Capture the cell that displays the provided text and extract its (x, y) central coordinate. 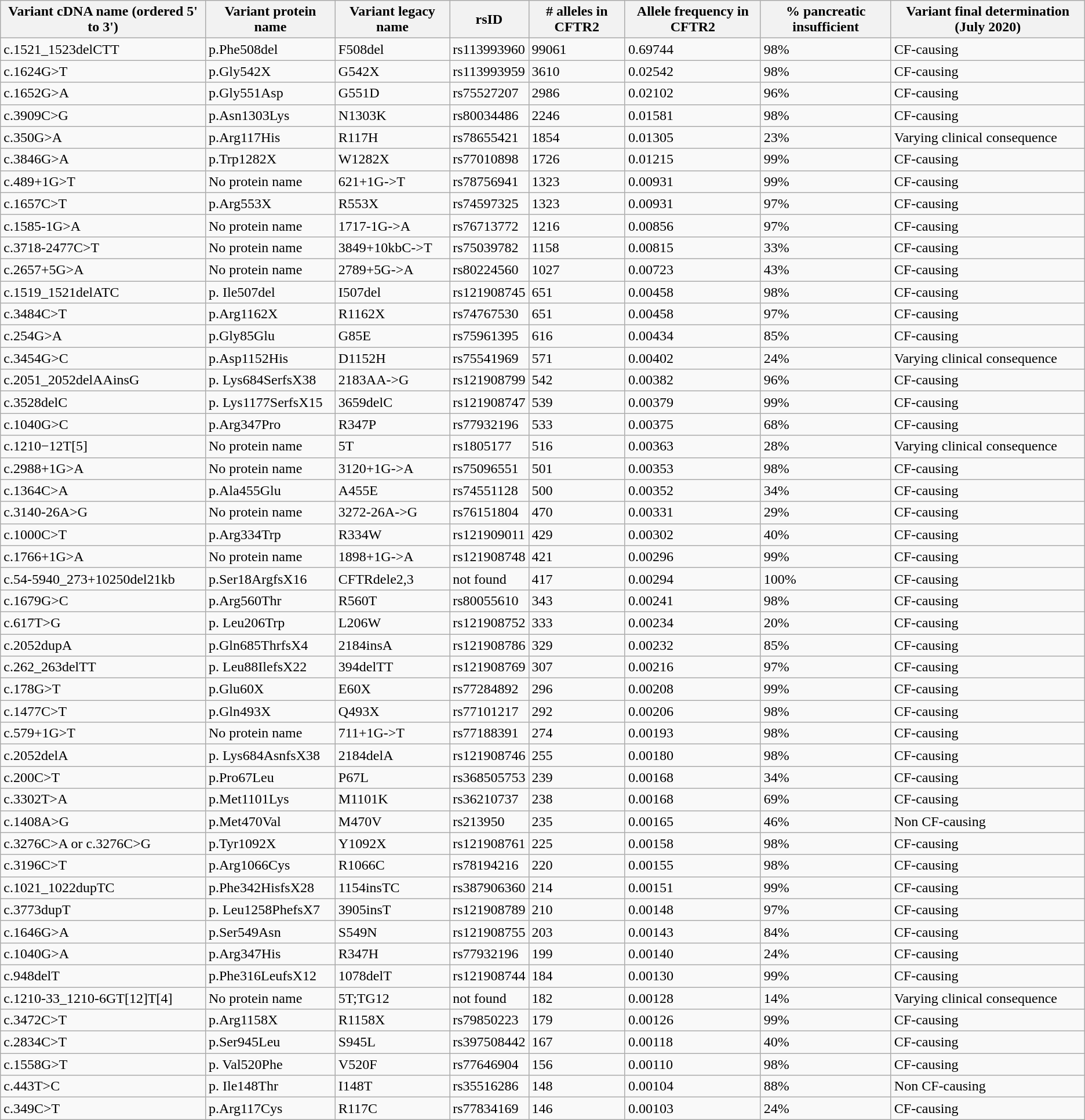
p.Ala455Glu (270, 490)
p.Arg334Trp (270, 534)
S945L (392, 1042)
0.00434 (693, 336)
0.00151 (693, 888)
3659delC (392, 402)
69% (825, 799)
0.00723 (693, 270)
c.3528delC (103, 402)
c.262_263delTT (103, 667)
210 (577, 910)
0.00193 (693, 733)
rs75961395 (489, 336)
L206W (392, 623)
c.1646G>A (103, 932)
146 (577, 1108)
c.1210-33_1210-6GT[12]T[4] (103, 998)
p.Gln493X (270, 711)
0.00118 (693, 1042)
c.54-5940_273+10250del21kb (103, 579)
c.3196C>T (103, 866)
0.00143 (693, 932)
292 (577, 711)
p.Glu60X (270, 689)
V520F (392, 1064)
c.2051_2052delAAinsG (103, 380)
p.Phe342HisfsX28 (270, 888)
0.00128 (693, 998)
c.1021_1022dupTC (103, 888)
0.00815 (693, 248)
rs78655421 (489, 137)
c.443T>C (103, 1086)
rs387906360 (489, 888)
c.1000C>T (103, 534)
Allele frequency in CFTR2 (693, 20)
c.2657+5G>A (103, 270)
p.Asn1303Lys (270, 115)
CFTRdele2,3 (392, 579)
c.1652G>A (103, 93)
20% (825, 623)
A455E (392, 490)
rs368505753 (489, 777)
p. Leu1258PhefsX7 (270, 910)
0.00375 (693, 424)
c.3718-2477C>T (103, 248)
1216 (577, 226)
I148T (392, 1086)
I507del (392, 292)
539 (577, 402)
Variant protein name (270, 20)
c.1477C>T (103, 711)
p. Ile148Thr (270, 1086)
rs76713772 (489, 226)
1078delT (392, 976)
c.3302T>A (103, 799)
3120+1G->A (392, 468)
0.00208 (693, 689)
R1162X (392, 314)
1158 (577, 248)
rs121908755 (489, 932)
rs121908786 (489, 645)
p.Asp1152His (270, 358)
R347P (392, 424)
p.Arg553X (270, 203)
rs121908748 (489, 557)
199 (577, 954)
Variant cDNA name (ordered 5' to 3') (103, 20)
571 (577, 358)
c.3846G>A (103, 159)
0.00379 (693, 402)
2789+5G->A (392, 270)
148 (577, 1086)
M470V (392, 821)
0.02102 (693, 93)
p. Ile507del (270, 292)
711+1G->T (392, 733)
rs77010898 (489, 159)
Q493X (392, 711)
p.Ser18ArgfsX16 (270, 579)
p.Arg117His (270, 137)
rs80034486 (489, 115)
Y1092X (392, 843)
c.2988+1G>A (103, 468)
R553X (392, 203)
c.2834C>T (103, 1042)
c.1040G>C (103, 424)
rs75039782 (489, 248)
c.1408A>G (103, 821)
D1152H (392, 358)
rs75541969 (489, 358)
c.1585-1G>A (103, 226)
220 (577, 866)
rs80055610 (489, 601)
p. Lys1177SerfsX15 (270, 402)
p.Gly551Asp (270, 93)
N1303K (392, 115)
rs113993959 (489, 71)
0.00353 (693, 468)
rs397508442 (489, 1042)
rs76151804 (489, 512)
rs1805177 (489, 446)
0.00158 (693, 843)
5T;TG12 (392, 998)
0.00126 (693, 1020)
429 (577, 534)
179 (577, 1020)
23% (825, 137)
c.1210−12T[5] (103, 446)
p.Met470Val (270, 821)
M1101K (392, 799)
rs78756941 (489, 181)
rs74551128 (489, 490)
W1282X (392, 159)
p.Phe316LeufsX12 (270, 976)
46% (825, 821)
100% (825, 579)
0.00294 (693, 579)
3610 (577, 71)
rs121908789 (489, 910)
c.1364C>A (103, 490)
43% (825, 270)
0.00296 (693, 557)
1854 (577, 137)
c.1624G>T (103, 71)
rs121908752 (489, 623)
rs121908799 (489, 380)
# alleles in CFTR2 (577, 20)
c.617T>G (103, 623)
c.1679G>C (103, 601)
274 (577, 733)
99061 (577, 49)
rs74767530 (489, 314)
c.3484C>T (103, 314)
c.1521_1523delCTT (103, 49)
84% (825, 932)
rs121908746 (489, 755)
1027 (577, 270)
500 (577, 490)
33% (825, 248)
307 (577, 667)
3272-26A->G (392, 512)
rs77284892 (489, 689)
0.00165 (693, 821)
p.Arg1066Cys (270, 866)
c.3276C>A or c.3276C>G (103, 843)
p.Phe508del (270, 49)
c.254G>A (103, 336)
421 (577, 557)
333 (577, 623)
c.1657C>T (103, 203)
0.00352 (693, 490)
rs121908747 (489, 402)
rs36210737 (489, 799)
rs121908744 (489, 976)
rs77188391 (489, 733)
0.00234 (693, 623)
rs121908745 (489, 292)
0.00856 (693, 226)
3905insT (392, 910)
156 (577, 1064)
68% (825, 424)
rs77101217 (489, 711)
p. Lys684AsnfsX38 (270, 755)
2246 (577, 115)
rs80224560 (489, 270)
R117C (392, 1108)
G551D (392, 93)
c.2052dupA (103, 645)
225 (577, 843)
0.00155 (693, 866)
1154insTC (392, 888)
239 (577, 777)
0.00363 (693, 446)
542 (577, 380)
0.00206 (693, 711)
0.01581 (693, 115)
c.2052delA (103, 755)
3849+10kbC->T (392, 248)
rs121908761 (489, 843)
E60X (392, 689)
p. Val520Phe (270, 1064)
0.00180 (693, 755)
621+1G->T (392, 181)
0.00402 (693, 358)
p.Pro67Leu (270, 777)
c.3140-26A>G (103, 512)
2183AA->G (392, 380)
c.350G>A (103, 137)
0.00130 (693, 976)
rs113993960 (489, 49)
214 (577, 888)
rs213950 (489, 821)
1898+1G->A (392, 557)
p.Arg1162X (270, 314)
R560T (392, 601)
501 (577, 468)
c.1558G>T (103, 1064)
R1066C (392, 866)
2184insA (392, 645)
R334W (392, 534)
255 (577, 755)
% pancreatic insufficient (825, 20)
0.00241 (693, 601)
2986 (577, 93)
c.1040G>A (103, 954)
p.Gly85Glu (270, 336)
rs35516286 (489, 1086)
c.3909C>G (103, 115)
F508del (392, 49)
c.178G>T (103, 689)
R117H (392, 137)
14% (825, 998)
2184delA (392, 755)
238 (577, 799)
p.Gln685ThrfsX4 (270, 645)
0.02542 (693, 71)
184 (577, 976)
rs75096551 (489, 468)
394delTT (392, 667)
rs121909011 (489, 534)
c.948delT (103, 976)
p.Met1101Lys (270, 799)
p. Lys684SerfsX38 (270, 380)
c.3773dupT (103, 910)
0.00140 (693, 954)
1717-1G->A (392, 226)
0.01215 (693, 159)
88% (825, 1086)
203 (577, 932)
c.349C>T (103, 1108)
p.Ser945Leu (270, 1042)
0.00104 (693, 1086)
p. Leu88IlefsX22 (270, 667)
p.Trp1282X (270, 159)
S549N (392, 932)
p.Ser549Asn (270, 932)
rs79850223 (489, 1020)
29% (825, 512)
470 (577, 512)
rs77646904 (489, 1064)
c.3472C>T (103, 1020)
p.Arg347His (270, 954)
rs77834169 (489, 1108)
p.Arg347Pro (270, 424)
235 (577, 821)
c.200C>T (103, 777)
Variant legacy name (392, 20)
533 (577, 424)
c.1766+1G>A (103, 557)
343 (577, 601)
rs75527207 (489, 93)
p.Arg1158X (270, 1020)
p.Tyr1092X (270, 843)
p.Gly542X (270, 71)
c.489+1G>T (103, 181)
p.Arg560Thr (270, 601)
0.00110 (693, 1064)
516 (577, 446)
rs121908769 (489, 667)
R1158X (392, 1020)
5T (392, 446)
182 (577, 998)
G85E (392, 336)
0.69744 (693, 49)
329 (577, 645)
P67L (392, 777)
296 (577, 689)
rsID (489, 20)
167 (577, 1042)
p. Leu206Trp (270, 623)
0.00331 (693, 512)
0.00148 (693, 910)
0.00382 (693, 380)
417 (577, 579)
c.1519_1521delATC (103, 292)
G542X (392, 71)
0.01305 (693, 137)
0.00232 (693, 645)
0.00216 (693, 667)
Variant final determination (July 2020) (988, 20)
c.3454G>C (103, 358)
616 (577, 336)
1726 (577, 159)
28% (825, 446)
p.Arg117Cys (270, 1108)
rs78194216 (489, 866)
rs74597325 (489, 203)
0.00103 (693, 1108)
c.579+1G>T (103, 733)
0.00302 (693, 534)
R347H (392, 954)
